Find where the given text appears and provide that cell's center as [x, y] coordinate. 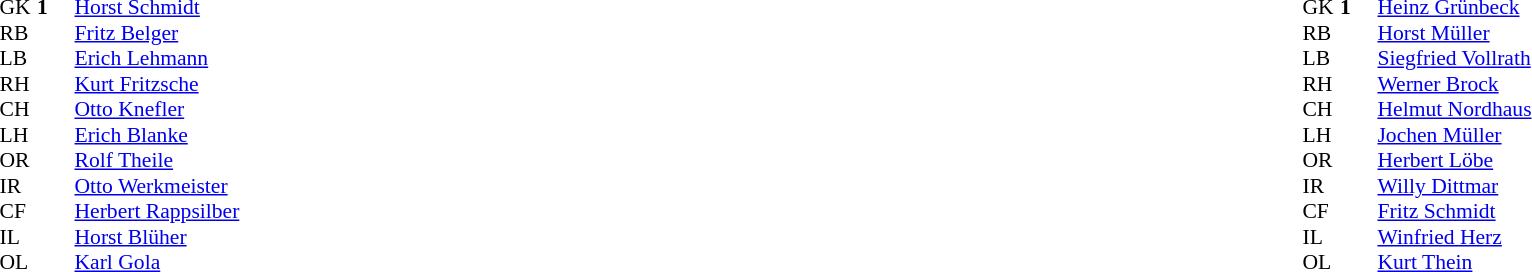
Jochen Müller [1454, 135]
Horst Blüher [156, 237]
Herbert Löbe [1454, 161]
Helmut Nordhaus [1454, 109]
Horst Müller [1454, 33]
Rolf Theile [156, 161]
Erich Blanke [156, 135]
Willy Dittmar [1454, 186]
Fritz Schmidt [1454, 211]
Otto Werkmeister [156, 186]
Otto Knefler [156, 109]
Erich Lehmann [156, 59]
Fritz Belger [156, 33]
Kurt Fritzsche [156, 84]
Werner Brock [1454, 84]
Herbert Rappsilber [156, 211]
Winfried Herz [1454, 237]
Siegfried Vollrath [1454, 59]
